Pinpoint the cell where the given text exists, returning its (X, Y) midpoint coordinate. 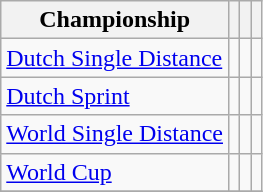
Dutch Single Distance (115, 58)
Championship (115, 20)
World Single Distance (115, 134)
World Cup (115, 172)
Dutch Sprint (115, 96)
